Detect which cell encompasses the target text, then output its [x, y] center coordinate. 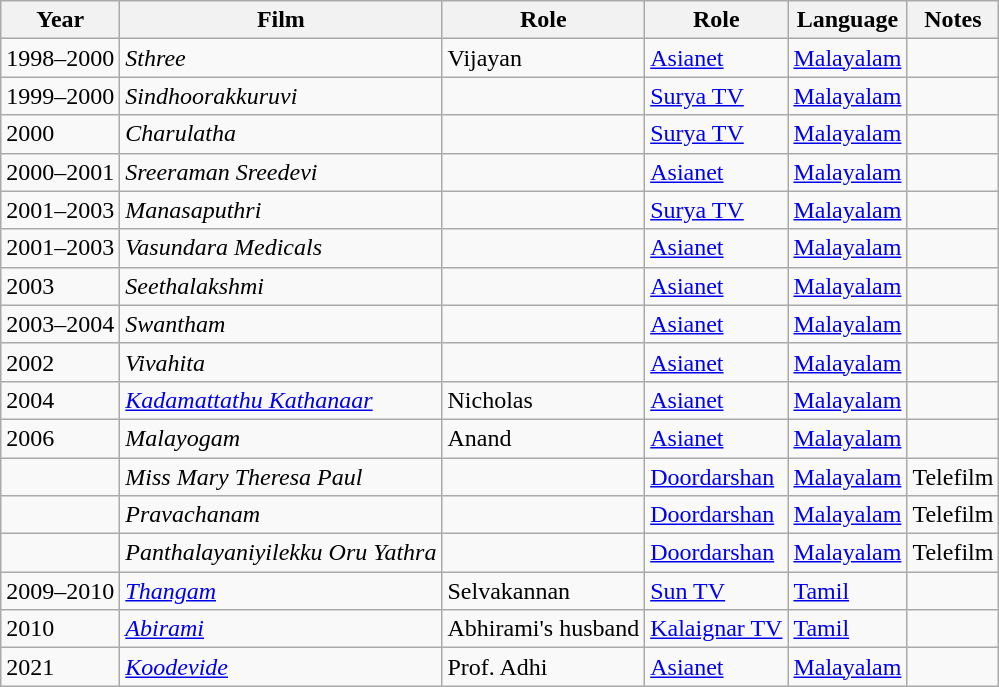
Year [60, 20]
2000 [60, 134]
2002 [60, 362]
Malayogam [281, 438]
Nicholas [544, 400]
Panthalayaniyilekku Oru Yathra [281, 553]
Kadamattathu Kathanaar [281, 400]
Sreeraman Sreedevi [281, 172]
Seethalakshmi [281, 286]
Sindhoorakkuruvi [281, 96]
Prof. Adhi [544, 667]
Manasaputhri [281, 210]
Abirami [281, 629]
Anand [544, 438]
Abhirami's husband [544, 629]
1999–2000 [60, 96]
Sun TV [716, 591]
2003–2004 [60, 324]
Selvakannan [544, 591]
Vasundara Medicals [281, 248]
2021 [60, 667]
Charulatha [281, 134]
2004 [60, 400]
2010 [60, 629]
Notes [953, 20]
Pravachanam [281, 515]
Miss Mary Theresa Paul [281, 477]
Vivahita [281, 362]
Swantham [281, 324]
2009–2010 [60, 591]
Kalaignar TV [716, 629]
Vijayan [544, 58]
Koodevide [281, 667]
Thangam [281, 591]
Sthree [281, 58]
Language [848, 20]
2000–2001 [60, 172]
2003 [60, 286]
1998–2000 [60, 58]
Film [281, 20]
2006 [60, 438]
